Scan for the cell matching the given text and deliver its (X, Y) coordinate at center. 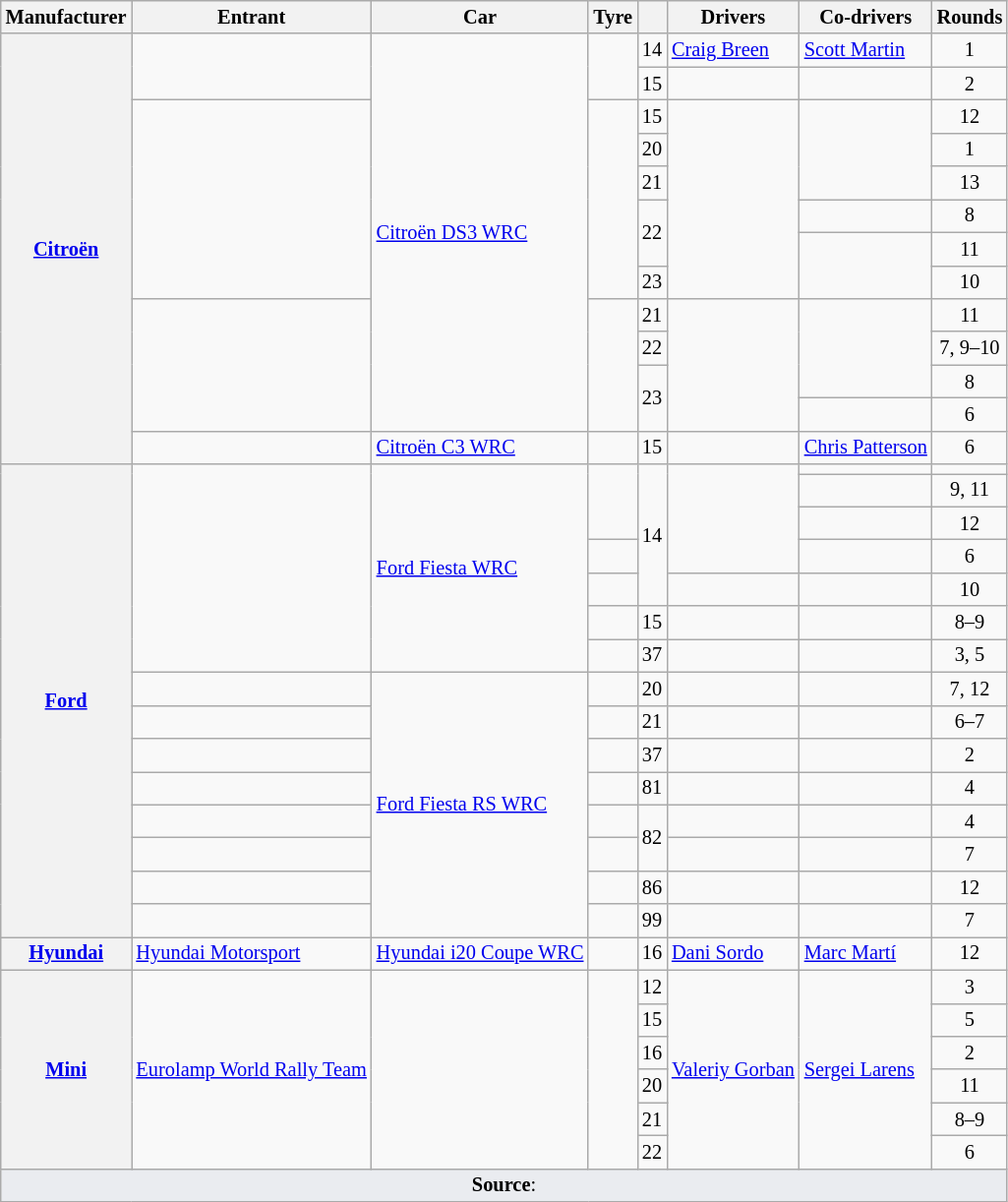
9, 11 (970, 490)
3 (970, 987)
Co-drivers (865, 17)
Sergei Larens (865, 1069)
Hyundai i20 Coupe WRC (480, 953)
Citroën C3 WRC (480, 448)
Ford (67, 700)
82 (652, 838)
Entrant (252, 17)
Rounds (970, 17)
Dani Sordo (734, 953)
13 (970, 183)
Chris Patterson (865, 448)
86 (652, 887)
Manufacturer (67, 17)
Ford Fiesta WRC (480, 569)
Source: (504, 1185)
Eurolamp World Rally Team (252, 1069)
Marc Martí (865, 953)
Citroën (67, 249)
Ford Fiesta RS WRC (480, 805)
Tyre (613, 17)
81 (652, 788)
Hyundai (67, 953)
Drivers (734, 17)
5 (970, 1020)
Valeriy Gorban (734, 1069)
6–7 (970, 722)
Hyundai Motorsport (252, 953)
3, 5 (970, 655)
Mini (67, 1069)
7, 9–10 (970, 348)
Citroën DS3 WRC (480, 232)
Craig Breen (734, 50)
7, 12 (970, 689)
99 (652, 921)
Scott Martin (865, 50)
Car (480, 17)
